For the text-containing cell, return its midpoint in [x, y] coordinate format. 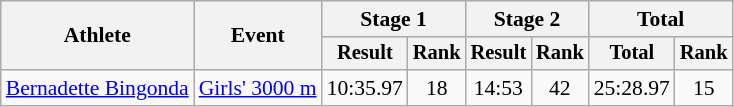
Bernadette Bingonda [98, 88]
18 [437, 88]
Girls' 3000 m [258, 88]
42 [560, 88]
14:53 [499, 88]
Athlete [98, 36]
25:28.97 [632, 88]
Stage 1 [394, 19]
15 [704, 88]
10:35.97 [365, 88]
Stage 2 [528, 19]
Event [258, 36]
